For the text-containing cell, return its midpoint in [x, y] coordinate format. 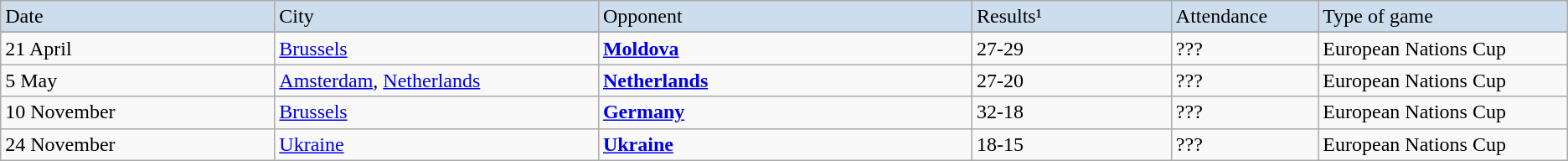
Netherlands [785, 80]
32-18 [1071, 112]
Amsterdam, Netherlands [437, 80]
Opponent [785, 17]
Results¹ [1071, 17]
Type of game [1442, 17]
18-15 [1071, 144]
Germany [785, 112]
Attendance [1245, 17]
5 May [137, 80]
City [437, 17]
10 November [137, 112]
Date [137, 17]
Moldova [785, 49]
27-20 [1071, 80]
21 April [137, 49]
27-29 [1071, 49]
24 November [137, 144]
